For the text-containing cell, return its midpoint in [x, y] coordinate format. 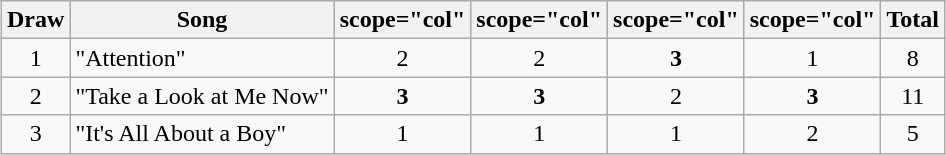
Draw [35, 20]
"Attention" [202, 58]
Total [913, 20]
8 [913, 58]
11 [913, 96]
Song [202, 20]
"It's All About a Boy" [202, 134]
"Take a Look at Me Now" [202, 96]
5 [913, 134]
